Extract the [X, Y] coordinate from the center of the cell holding the provided text.  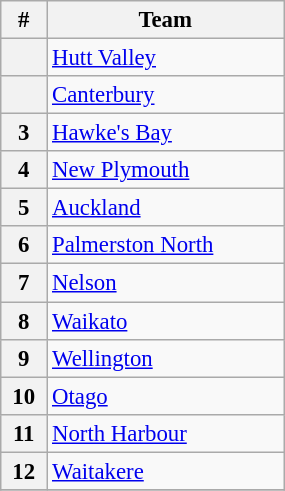
12 [24, 471]
9 [24, 358]
New Plymouth [166, 170]
7 [24, 283]
Palmerston North [166, 245]
10 [24, 396]
Hawke's Bay [166, 133]
# [24, 20]
4 [24, 170]
6 [24, 245]
Waitakere [166, 471]
Hutt Valley [166, 58]
Waikato [166, 321]
8 [24, 321]
North Harbour [166, 433]
Team [166, 20]
Auckland [166, 208]
Canterbury [166, 95]
Wellington [166, 358]
11 [24, 433]
Otago [166, 396]
Nelson [166, 283]
3 [24, 133]
5 [24, 208]
